Return (x, y) of the center of cell containing provided text 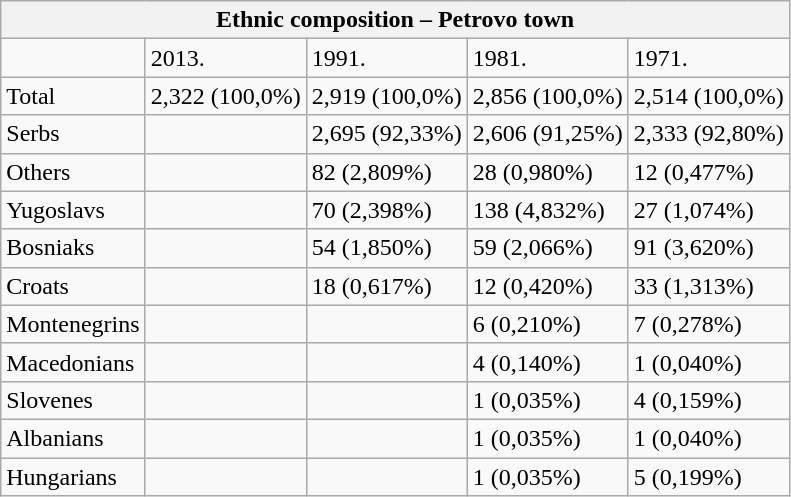
12 (0,477%) (708, 172)
Macedonians (73, 362)
Hungarians (73, 477)
18 (0,617%) (386, 286)
2,856 (100,0%) (548, 96)
54 (1,850%) (386, 248)
91 (3,620%) (708, 248)
2013. (226, 58)
2,919 (100,0%) (386, 96)
28 (0,980%) (548, 172)
Montenegrins (73, 324)
12 (0,420%) (548, 286)
Serbs (73, 134)
138 (4,832%) (548, 210)
33 (1,313%) (708, 286)
2,606 (91,25%) (548, 134)
Yugoslavs (73, 210)
Albanians (73, 438)
Croats (73, 286)
27 (1,074%) (708, 210)
59 (2,066%) (548, 248)
2,514 (100,0%) (708, 96)
2,333 (92,80%) (708, 134)
2,322 (100,0%) (226, 96)
Total (73, 96)
1981. (548, 58)
6 (0,210%) (548, 324)
1991. (386, 58)
70 (2,398%) (386, 210)
Others (73, 172)
Slovenes (73, 400)
1971. (708, 58)
82 (2,809%) (386, 172)
Ethnic composition – Petrovo town (396, 20)
5 (0,199%) (708, 477)
4 (0,140%) (548, 362)
7 (0,278%) (708, 324)
2,695 (92,33%) (386, 134)
4 (0,159%) (708, 400)
Bosniaks (73, 248)
